Return (x, y) of the center of cell containing provided text 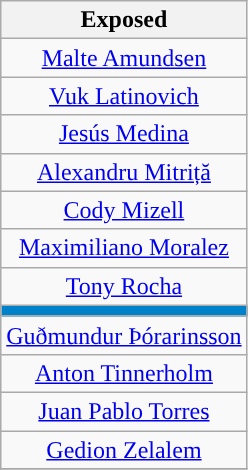
Cody Mizell (124, 210)
Alexandru Mitriță (124, 172)
Guðmundur Þórarinsson (124, 335)
Tony Rocha (124, 286)
Anton Tinnerholm (124, 373)
Exposed (124, 20)
Gedion Zelalem (124, 449)
Vuk Latinovich (124, 96)
Maximiliano Moralez (124, 248)
Jesús Medina (124, 134)
Juan Pablo Torres (124, 411)
Malte Amundsen (124, 58)
